Return the (X, Y) coordinate for the center point of the cell that contains the specified text.  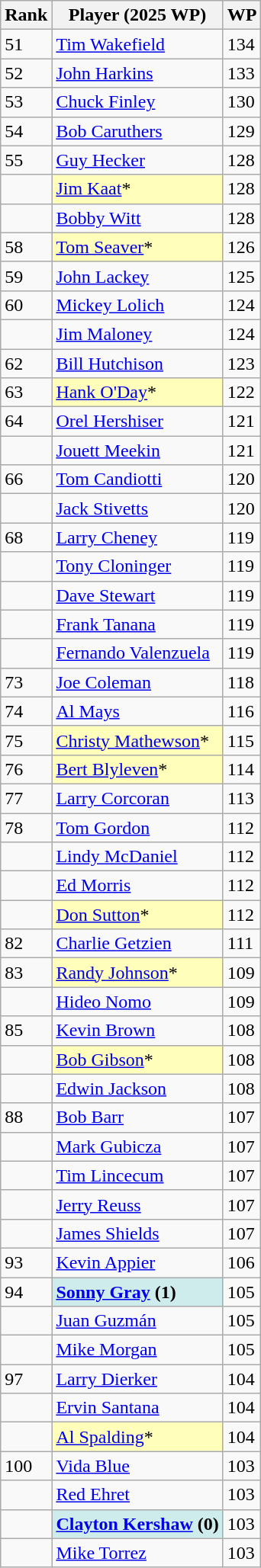
111 (242, 944)
Lindy McDaniel (137, 857)
Clayton Kershaw (0) (137, 1524)
130 (242, 102)
85 (26, 1031)
Orel Hershiser (137, 422)
63 (26, 393)
129 (242, 131)
51 (26, 44)
94 (26, 1292)
Chuck Finley (137, 102)
58 (26, 247)
Larry Corcoran (137, 798)
134 (242, 44)
Jerry Reuss (137, 1204)
Bob Barr (137, 1117)
Bill Hutchison (137, 364)
Dave Stewart (137, 595)
83 (26, 973)
123 (242, 364)
Kevin Appier (137, 1262)
118 (242, 682)
68 (26, 537)
Larry Cheney (137, 537)
Tim Wakefield (137, 44)
Don Sutton* (137, 915)
Jouett Meekin (137, 451)
Bert Blyleven* (137, 769)
Tom Gordon (137, 827)
122 (242, 393)
126 (242, 247)
114 (242, 769)
John Lackey (137, 276)
125 (242, 276)
Tom Seaver* (137, 247)
Mike Torrez (137, 1553)
Bob Gibson* (137, 1060)
93 (26, 1262)
Larry Dierker (137, 1379)
74 (26, 711)
Hideo Nomo (137, 1002)
106 (242, 1262)
78 (26, 827)
60 (26, 305)
Al Spalding* (137, 1437)
James Shields (137, 1233)
Kevin Brown (137, 1031)
75 (26, 740)
52 (26, 73)
Charlie Getzien (137, 944)
54 (26, 131)
77 (26, 798)
Red Ehret (137, 1495)
73 (26, 682)
88 (26, 1117)
Tim Lincecum (137, 1175)
Tony Cloninger (137, 566)
Vida Blue (137, 1466)
Tom Candiotti (137, 479)
82 (26, 944)
97 (26, 1379)
76 (26, 769)
59 (26, 276)
115 (242, 740)
Al Mays (137, 711)
66 (26, 479)
Bobby Witt (137, 218)
Jim Kaat* (137, 189)
116 (242, 711)
Hank O'Day* (137, 393)
Sonny Gray (1) (137, 1292)
Joe Coleman (137, 682)
Mike Morgan (137, 1350)
55 (26, 160)
Jack Stivetts (137, 508)
Rank (26, 15)
62 (26, 364)
Mickey Lolich (137, 305)
Jim Maloney (137, 334)
100 (26, 1466)
Ed Morris (137, 886)
64 (26, 422)
Mark Gubicza (137, 1146)
53 (26, 102)
WP (242, 15)
Randy Johnson* (137, 973)
133 (242, 73)
Frank Tanana (137, 624)
Juan Guzmán (137, 1321)
Fernando Valenzuela (137, 653)
Ervin Santana (137, 1408)
John Harkins (137, 73)
Guy Hecker (137, 160)
Player (2025 WP) (137, 15)
Edwin Jackson (137, 1089)
113 (242, 798)
Christy Mathewson* (137, 740)
Bob Caruthers (137, 131)
